Find where the given text appears and provide that cell's center as [X, Y] coordinate. 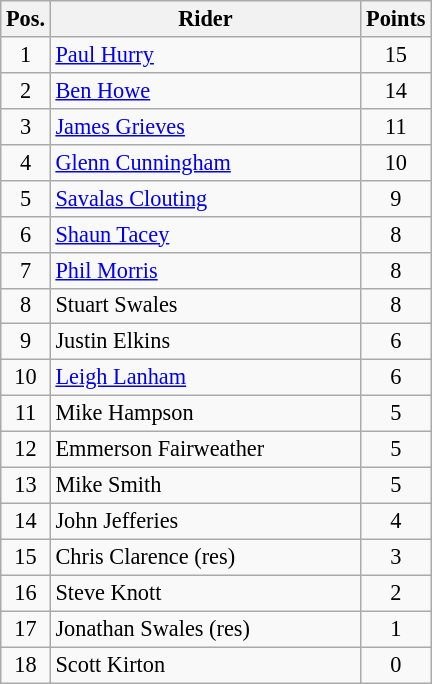
16 [26, 593]
Glenn Cunningham [205, 162]
Ben Howe [205, 90]
Stuart Swales [205, 306]
Scott Kirton [205, 665]
13 [26, 485]
James Grieves [205, 126]
18 [26, 665]
Phil Morris [205, 270]
17 [26, 629]
John Jefferies [205, 521]
0 [396, 665]
Rider [205, 19]
Steve Knott [205, 593]
Paul Hurry [205, 55]
7 [26, 270]
Pos. [26, 19]
Emmerson Fairweather [205, 450]
Jonathan Swales (res) [205, 629]
Chris Clarence (res) [205, 557]
Mike Smith [205, 485]
Leigh Lanham [205, 378]
Shaun Tacey [205, 234]
Points [396, 19]
12 [26, 450]
Mike Hampson [205, 414]
Savalas Clouting [205, 198]
Justin Elkins [205, 342]
